Capture the cell that displays the provided text and extract its [x, y] central coordinate. 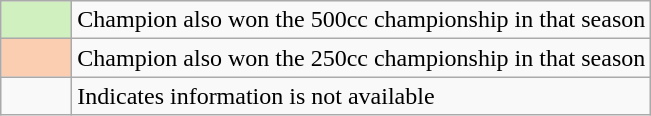
Champion also won the 250cc championship in that season [362, 58]
Indicates information is not available [362, 96]
Champion also won the 500cc championship in that season [362, 20]
